Output the (X, Y) coordinate of the center of the cell containing the given text.  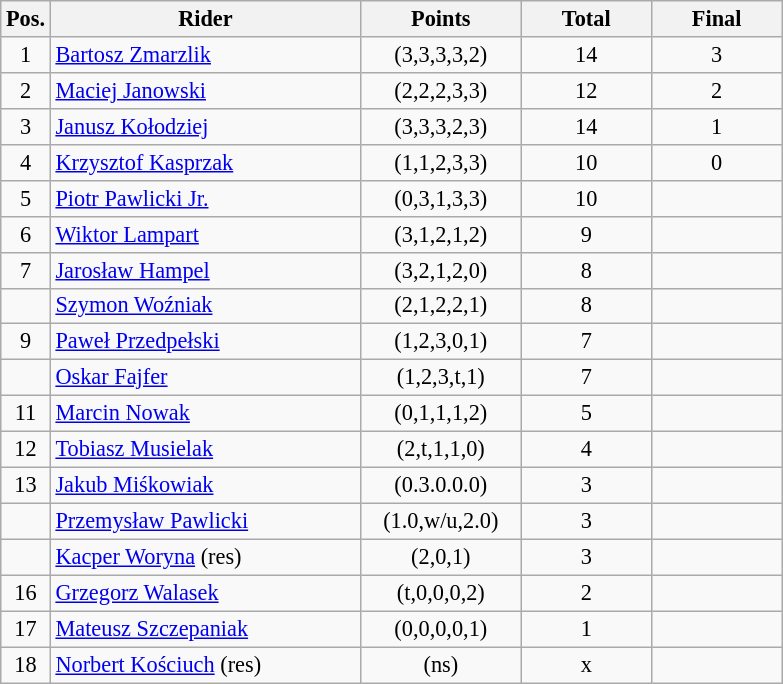
Points (441, 19)
Final (716, 19)
(1,2,3,0,1) (441, 342)
Paweł Przedpełski (205, 342)
(2,0,1) (441, 557)
18 (26, 665)
Mateusz Szczepaniak (205, 629)
(1,2,3,t,1) (441, 378)
(0,0,0,0,1) (441, 629)
x (586, 665)
Marcin Nowak (205, 414)
Tobiasz Musielak (205, 450)
Rider (205, 19)
Oskar Fajfer (205, 378)
(0,1,1,1,2) (441, 414)
Bartosz Zmarzlik (205, 55)
Jarosław Hampel (205, 270)
16 (26, 593)
(3,3,3,3,2) (441, 55)
Janusz Kołodziej (205, 126)
11 (26, 414)
13 (26, 485)
Piotr Pawlicki Jr. (205, 198)
Przemysław Pawlicki (205, 521)
(1.0,w/u,2.0) (441, 521)
(0.3.0.0.0) (441, 485)
Total (586, 19)
Pos. (26, 19)
(2,2,2,3,3) (441, 90)
Norbert Kościuch (res) (205, 665)
(0,3,1,3,3) (441, 198)
(t,0,0,0,2) (441, 593)
Wiktor Lampart (205, 234)
Grzegorz Walasek (205, 593)
(3,1,2,1,2) (441, 234)
Krzysztof Kasprzak (205, 162)
Maciej Janowski (205, 90)
(3,3,3,2,3) (441, 126)
(1,1,2,3,3) (441, 162)
Szymon Woźniak (205, 306)
(3,2,1,2,0) (441, 270)
(ns) (441, 665)
Jakub Miśkowiak (205, 485)
6 (26, 234)
(2,t,1,1,0) (441, 450)
(2,1,2,2,1) (441, 306)
Kacper Woryna (res) (205, 557)
17 (26, 629)
0 (716, 162)
